From the cell containing the given text, extract its center point as (X, Y) coordinate. 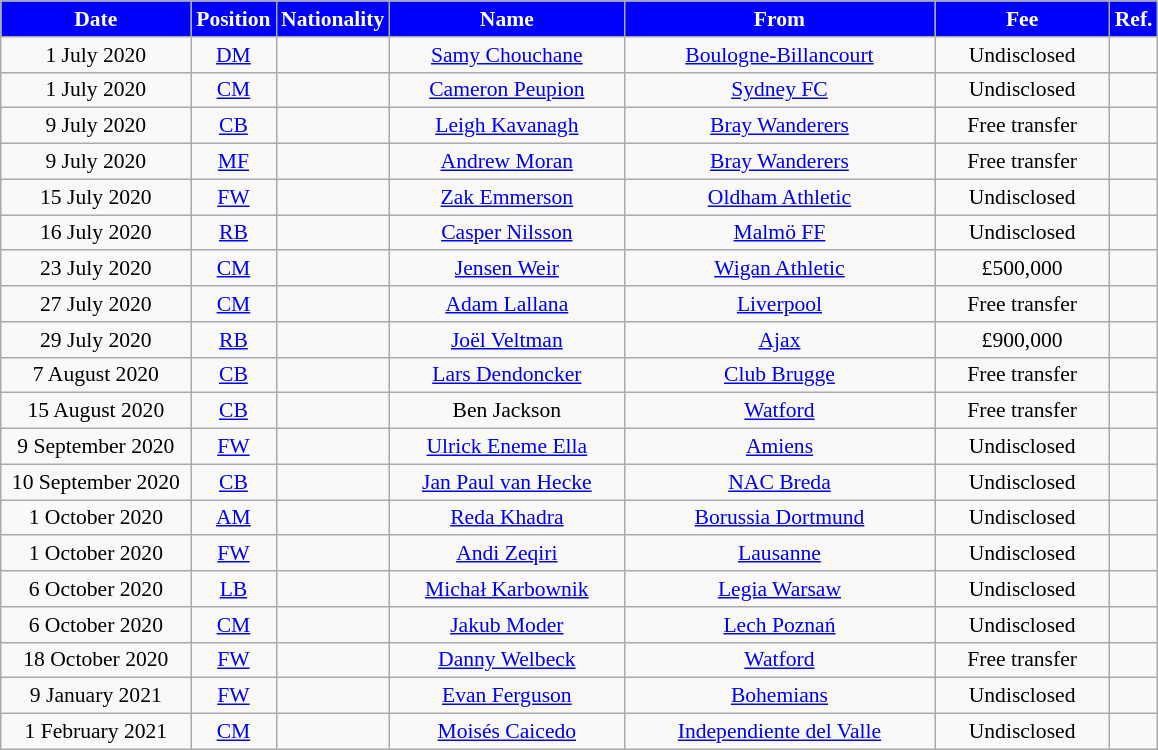
16 July 2020 (96, 233)
Date (96, 19)
Position (234, 19)
Joël Veltman (506, 340)
Legia Warsaw (779, 589)
15 July 2020 (96, 197)
From (779, 19)
Malmö FF (779, 233)
Bohemians (779, 696)
Evan Ferguson (506, 696)
AM (234, 518)
Amiens (779, 447)
1 February 2021 (96, 732)
Ben Jackson (506, 411)
Moisés Caicedo (506, 732)
Jan Paul van Hecke (506, 482)
Wigan Athletic (779, 269)
Ref. (1134, 19)
Reda Khadra (506, 518)
27 July 2020 (96, 304)
9 January 2021 (96, 696)
Zak Emmerson (506, 197)
Sydney FC (779, 90)
Oldham Athletic (779, 197)
18 October 2020 (96, 660)
Adam Lallana (506, 304)
Michał Karbownik (506, 589)
Ulrick Eneme Ella (506, 447)
£500,000 (1022, 269)
Borussia Dortmund (779, 518)
DM (234, 55)
Danny Welbeck (506, 660)
NAC Breda (779, 482)
Casper Nilsson (506, 233)
Andrew Moran (506, 162)
Club Brugge (779, 375)
7 August 2020 (96, 375)
Jakub Moder (506, 625)
£900,000 (1022, 340)
Lars Dendoncker (506, 375)
Ajax (779, 340)
Liverpool (779, 304)
Samy Chouchane (506, 55)
Independiente del Valle (779, 732)
Lech Poznań (779, 625)
Nationality (332, 19)
Name (506, 19)
Leigh Kavanagh (506, 126)
MF (234, 162)
Boulogne-Billancourt (779, 55)
23 July 2020 (96, 269)
9 September 2020 (96, 447)
10 September 2020 (96, 482)
Andi Zeqiri (506, 554)
29 July 2020 (96, 340)
Jensen Weir (506, 269)
LB (234, 589)
15 August 2020 (96, 411)
Cameron Peupion (506, 90)
Lausanne (779, 554)
Fee (1022, 19)
